Find where the given text appears and provide that cell's center as [X, Y] coordinate. 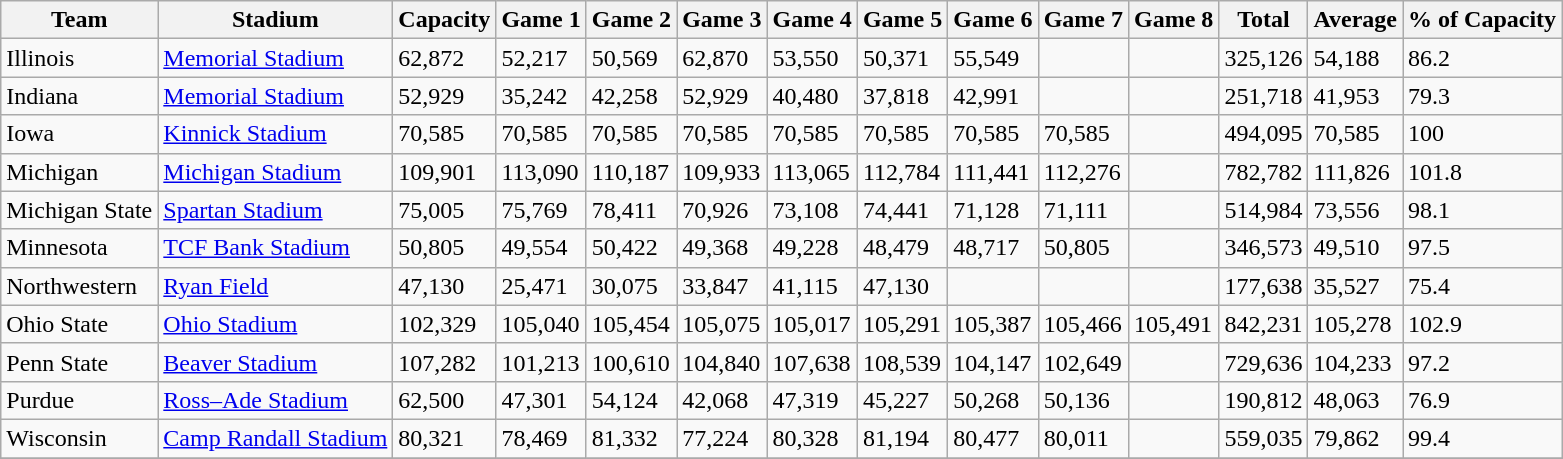
Game 1 [541, 20]
98.1 [1482, 210]
102,649 [1083, 362]
42,991 [993, 96]
107,638 [812, 362]
102,329 [444, 324]
25,471 [541, 286]
Game 2 [631, 20]
113,065 [812, 172]
71,111 [1083, 210]
47,319 [812, 400]
105,075 [722, 324]
50,136 [1083, 400]
346,573 [1264, 248]
81,332 [631, 438]
494,095 [1264, 134]
79,862 [1356, 438]
Ryan Field [276, 286]
100 [1482, 134]
Game 8 [1174, 20]
109,901 [444, 172]
54,124 [631, 400]
Michigan Stadium [276, 172]
79.3 [1482, 96]
74,441 [902, 210]
Stadium [276, 20]
30,075 [631, 286]
49,368 [722, 248]
41,953 [1356, 96]
71,128 [993, 210]
Capacity [444, 20]
70,926 [722, 210]
104,147 [993, 362]
80,477 [993, 438]
62,870 [722, 58]
101,213 [541, 362]
77,224 [722, 438]
78,469 [541, 438]
TCF Bank Stadium [276, 248]
113,090 [541, 172]
Iowa [80, 134]
40,480 [812, 96]
47,301 [541, 400]
Camp Randall Stadium [276, 438]
54,188 [1356, 58]
112,276 [1083, 172]
105,017 [812, 324]
Michigan [80, 172]
108,539 [902, 362]
62,500 [444, 400]
Minnesota [80, 248]
80,328 [812, 438]
78,411 [631, 210]
Purdue [80, 400]
52,217 [541, 58]
Game 7 [1083, 20]
514,984 [1264, 210]
Illinois [80, 58]
35,242 [541, 96]
76.9 [1482, 400]
Team [80, 20]
559,035 [1264, 438]
Game 4 [812, 20]
110,187 [631, 172]
782,782 [1264, 172]
Kinnick Stadium [276, 134]
Ross–Ade Stadium [276, 400]
75.4 [1482, 286]
45,227 [902, 400]
80,011 [1083, 438]
104,840 [722, 362]
50,371 [902, 58]
842,231 [1264, 324]
81,194 [902, 438]
99.4 [1482, 438]
55,549 [993, 58]
86.2 [1482, 58]
Total [1264, 20]
729,636 [1264, 362]
325,126 [1264, 58]
Northwestern [80, 286]
107,282 [444, 362]
42,068 [722, 400]
42,258 [631, 96]
73,556 [1356, 210]
49,228 [812, 248]
Penn State [80, 362]
Average [1356, 20]
49,510 [1356, 248]
97.2 [1482, 362]
Ohio State [80, 324]
41,115 [812, 286]
105,466 [1083, 324]
104,233 [1356, 362]
251,718 [1264, 96]
109,933 [722, 172]
75,005 [444, 210]
73,108 [812, 210]
48,717 [993, 248]
Indiana [80, 96]
% of Capacity [1482, 20]
101.8 [1482, 172]
Spartan Stadium [276, 210]
49,554 [541, 248]
105,454 [631, 324]
50,422 [631, 248]
112,784 [902, 172]
75,769 [541, 210]
50,569 [631, 58]
190,812 [1264, 400]
33,847 [722, 286]
177,638 [1264, 286]
Game 3 [722, 20]
Beaver Stadium [276, 362]
102.9 [1482, 324]
105,387 [993, 324]
111,441 [993, 172]
48,063 [1356, 400]
35,527 [1356, 286]
111,826 [1356, 172]
100,610 [631, 362]
105,278 [1356, 324]
50,268 [993, 400]
Michigan State [80, 210]
105,491 [1174, 324]
Game 6 [993, 20]
80,321 [444, 438]
105,040 [541, 324]
Ohio Stadium [276, 324]
48,479 [902, 248]
62,872 [444, 58]
Game 5 [902, 20]
53,550 [812, 58]
Wisconsin [80, 438]
105,291 [902, 324]
97.5 [1482, 248]
37,818 [902, 96]
